Identify which cell holds the provided text, then report its [x, y] central coordinate. 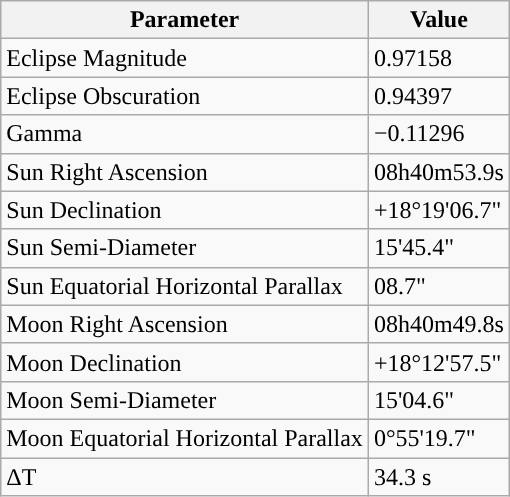
34.3 s [438, 477]
Parameter [185, 20]
08h40m49.8s [438, 324]
Moon Right Ascension [185, 324]
−0.11296 [438, 134]
Sun Declination [185, 210]
Sun Semi-Diameter [185, 248]
Moon Semi-Diameter [185, 400]
+18°19'06.7" [438, 210]
Value [438, 20]
Sun Equatorial Horizontal Parallax [185, 286]
+18°12'57.5" [438, 362]
0°55'19.7" [438, 438]
Sun Right Ascension [185, 172]
08.7" [438, 286]
Eclipse Magnitude [185, 58]
0.94397 [438, 96]
15'45.4" [438, 248]
Gamma [185, 134]
Eclipse Obscuration [185, 96]
Moon Equatorial Horizontal Parallax [185, 438]
15'04.6" [438, 400]
ΔT [185, 477]
Moon Declination [185, 362]
08h40m53.9s [438, 172]
0.97158 [438, 58]
